Scan for the cell matching the given text and deliver its (X, Y) coordinate at center. 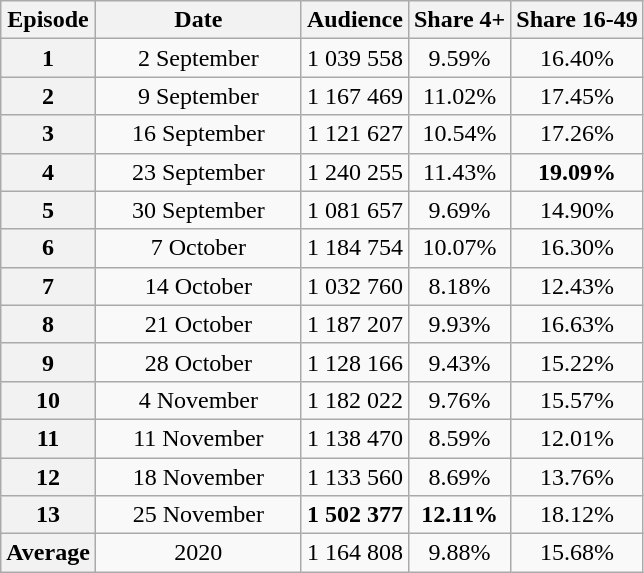
1 039 558 (354, 58)
3 (48, 134)
12.11% (459, 515)
1 (48, 58)
2 September (198, 58)
2020 (198, 553)
1 187 207 (354, 324)
Date (198, 20)
9 (48, 362)
9 September (198, 96)
15.68% (578, 553)
23 September (198, 172)
11.02% (459, 96)
8 (48, 324)
10 (48, 400)
1 182 022 (354, 400)
11.43% (459, 172)
12 (48, 477)
Share 4+ (459, 20)
9.93% (459, 324)
10.54% (459, 134)
4 (48, 172)
14 October (198, 286)
17.45% (578, 96)
9.69% (459, 210)
Share 16-49 (578, 20)
8.59% (459, 438)
15.57% (578, 400)
16 September (198, 134)
12.01% (578, 438)
9.76% (459, 400)
14.90% (578, 210)
8.69% (459, 477)
11 November (198, 438)
8.18% (459, 286)
1 133 560 (354, 477)
15.22% (578, 362)
9.59% (459, 58)
1 502 377 (354, 515)
Audience (354, 20)
9.43% (459, 362)
18.12% (578, 515)
4 November (198, 400)
1 032 760 (354, 286)
30 September (198, 210)
16.40% (578, 58)
17.26% (578, 134)
1 240 255 (354, 172)
1 121 627 (354, 134)
7 (48, 286)
21 October (198, 324)
19.09% (578, 172)
2 (48, 96)
10.07% (459, 248)
1 167 469 (354, 96)
13.76% (578, 477)
1 164 808 (354, 553)
9.88% (459, 553)
1 081 657 (354, 210)
13 (48, 515)
16.63% (578, 324)
5 (48, 210)
1 128 166 (354, 362)
1 184 754 (354, 248)
28 October (198, 362)
6 (48, 248)
18 November (198, 477)
Average (48, 553)
12.43% (578, 286)
25 November (198, 515)
Episode (48, 20)
7 October (198, 248)
11 (48, 438)
16.30% (578, 248)
1 138 470 (354, 438)
